Extract the [x, y] coordinate from the center of the cell holding the provided text.  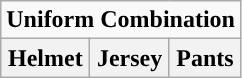
Jersey [130, 58]
Pants [204, 58]
Helmet [46, 58]
Uniform Combination [121, 20]
